Find where the given text appears and provide that cell's center as (X, Y) coordinate. 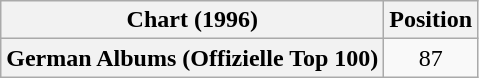
87 (431, 58)
Chart (1996) (192, 20)
German Albums (Offizielle Top 100) (192, 58)
Position (431, 20)
